Locate the cell with the specified text and output its [X, Y] center coordinate. 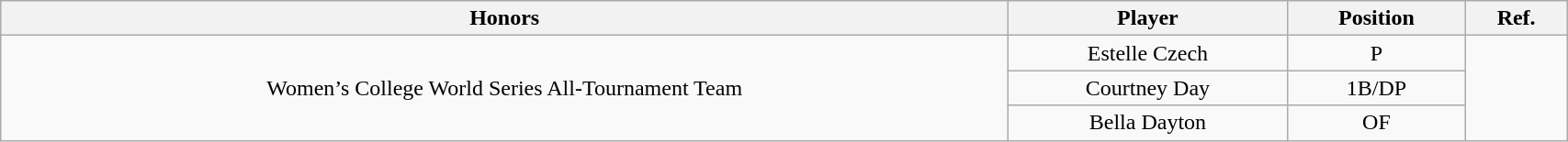
Position [1376, 18]
Player [1148, 18]
Honors [505, 18]
Courtney Day [1148, 88]
1B/DP [1376, 88]
Bella Dayton [1148, 123]
P [1376, 53]
OF [1376, 123]
Women’s College World Series All-Tournament Team [505, 88]
Ref. [1517, 18]
Estelle Czech [1148, 53]
